For the text-containing cell, return its midpoint in (X, Y) coordinate format. 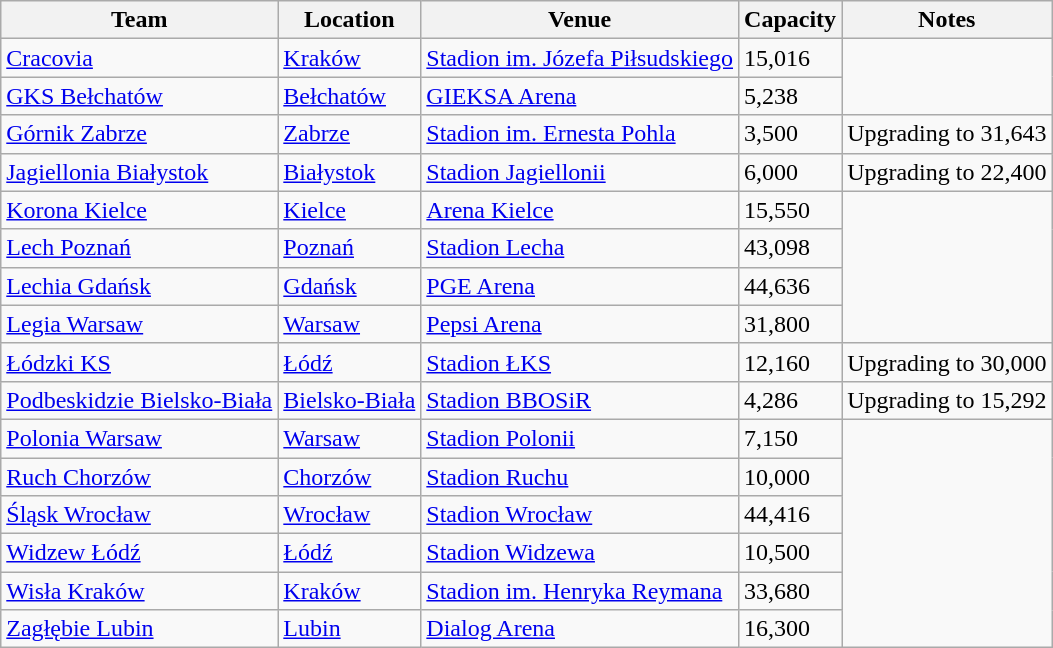
Bełchatów (350, 96)
33,680 (790, 591)
Stadion BBOSiR (580, 400)
GKS Bełchatów (140, 96)
Śląsk Wrocław (140, 515)
Chorzów (350, 477)
Bielsko-Biała (350, 400)
Location (350, 20)
10,500 (790, 553)
Dialog Arena (580, 629)
Wrocław (350, 515)
Arena Kielce (580, 210)
Lubin (350, 629)
Stadion im. Ernesta Pohla (580, 134)
Capacity (790, 20)
Stadion ŁKS (580, 362)
Stadion im. Henryka Reymana (580, 591)
Podbeskidzie Bielsko-Biała (140, 400)
5,238 (790, 96)
7,150 (790, 438)
43,098 (790, 248)
Stadion Widzewa (580, 553)
Górnik Zabrze (140, 134)
Korona Kielce (140, 210)
Stadion Jagiellonii (580, 172)
Stadion Polonii (580, 438)
Stadion Ruchu (580, 477)
31,800 (790, 324)
Wisła Kraków (140, 591)
15,550 (790, 210)
16,300 (790, 629)
Notes (947, 20)
6,000 (790, 172)
Poznań (350, 248)
Białystok (350, 172)
Pepsi Arena (580, 324)
Jagiellonia Białystok (140, 172)
Lech Poznań (140, 248)
GIEKSA Arena (580, 96)
Upgrading to 30,000 (947, 362)
Legia Warsaw (140, 324)
12,160 (790, 362)
4,286 (790, 400)
Upgrading to 15,292 (947, 400)
Łódzki KS (140, 362)
Upgrading to 31,643 (947, 134)
10,000 (790, 477)
Stadion Wrocław (580, 515)
15,016 (790, 58)
Team (140, 20)
Kielce (350, 210)
Stadion Lecha (580, 248)
Cracovia (140, 58)
Widzew Łódź (140, 553)
44,416 (790, 515)
Upgrading to 22,400 (947, 172)
44,636 (790, 286)
Stadion im. Józefa Piłsudskiego (580, 58)
PGE Arena (580, 286)
Polonia Warsaw (140, 438)
Venue (580, 20)
Gdańsk (350, 286)
Lechia Gdańsk (140, 286)
Ruch Chorzów (140, 477)
Zagłębie Lubin (140, 629)
3,500 (790, 134)
Zabrze (350, 134)
